Extract the [x, y] coordinate from the center of the cell holding the provided text.  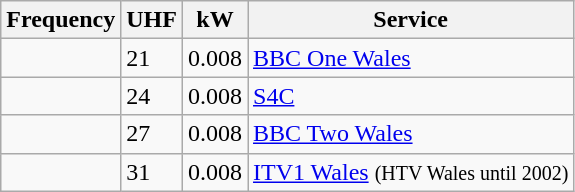
27 [152, 134]
31 [152, 172]
21 [152, 58]
kW [214, 20]
ITV1 Wales (HTV Wales until 2002) [411, 172]
BBC One Wales [411, 58]
24 [152, 96]
Frequency [61, 20]
Service [411, 20]
S4C [411, 96]
BBC Two Wales [411, 134]
UHF [152, 20]
